Scan for the cell matching the given text and deliver its [X, Y] coordinate at center. 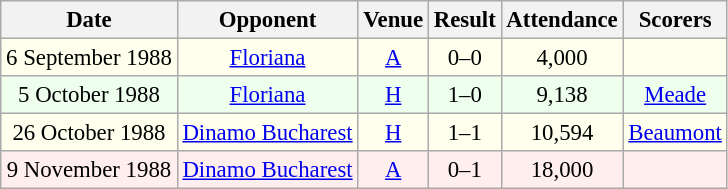
4,000 [562, 58]
26 October 1988 [89, 133]
1–1 [464, 133]
18,000 [562, 170]
Meade [675, 95]
Scorers [675, 20]
Opponent [268, 20]
1–0 [464, 95]
9 November 1988 [89, 170]
Venue [394, 20]
Beaumont [675, 133]
0–1 [464, 170]
Result [464, 20]
Date [89, 20]
9,138 [562, 95]
6 September 1988 [89, 58]
10,594 [562, 133]
Attendance [562, 20]
0–0 [464, 58]
5 October 1988 [89, 95]
